Find where the given text appears and provide that cell's center as (x, y) coordinate. 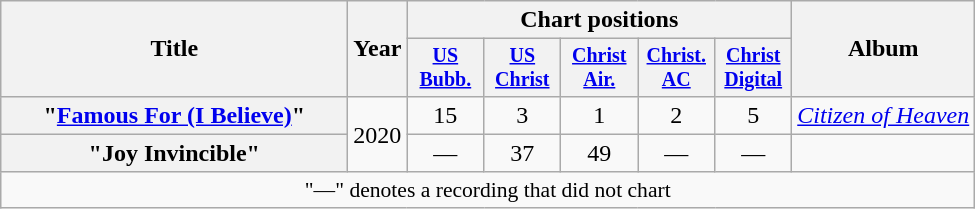
ChristDigital (754, 68)
Citizen of Heaven (884, 115)
3 (522, 115)
Year (378, 49)
37 (522, 153)
Christ.AC (676, 68)
5 (754, 115)
Album (884, 49)
"Famous For (I Believe)" (174, 115)
Chart positions (600, 20)
49 (600, 153)
2020 (378, 134)
1 (600, 115)
ChristAir. (600, 68)
15 (446, 115)
2 (676, 115)
"—" denotes a recording that did not chart (488, 190)
Title (174, 49)
"Joy Invincible" (174, 153)
USBubb. (446, 68)
USChrist (522, 68)
